From the cell containing the given text, extract its center point as [X, Y] coordinate. 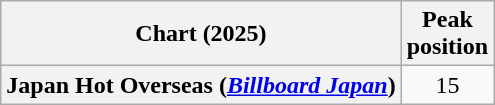
Japan Hot Overseas (Billboard Japan) [201, 85]
15 [447, 85]
Peakposition [447, 34]
Chart (2025) [201, 34]
